Scan for the cell matching the given text and deliver its [x, y] coordinate at center. 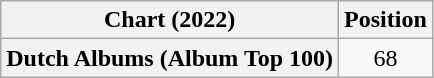
Position [386, 20]
68 [386, 58]
Chart (2022) [170, 20]
Dutch Albums (Album Top 100) [170, 58]
